From the cell containing the given text, extract its center point as [X, Y] coordinate. 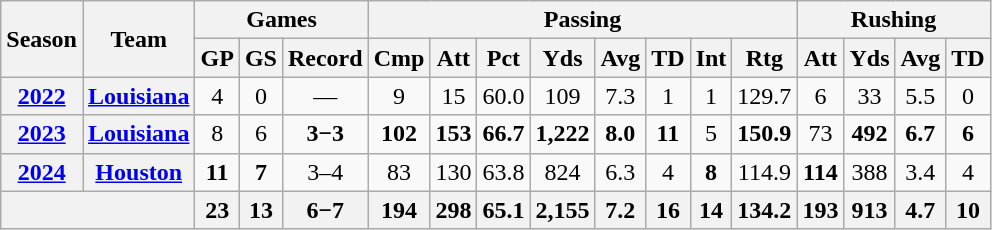
114.9 [764, 172]
Passing [582, 20]
194 [399, 210]
129.7 [764, 96]
492 [870, 134]
5.5 [920, 96]
16 [668, 210]
13 [260, 210]
3−3 [325, 134]
6.7 [920, 134]
9 [399, 96]
102 [399, 134]
6−7 [325, 210]
— [325, 96]
66.7 [504, 134]
114 [820, 172]
8.0 [620, 134]
7.3 [620, 96]
15 [454, 96]
Pct [504, 58]
5 [711, 134]
2024 [42, 172]
193 [820, 210]
109 [562, 96]
1,222 [562, 134]
10 [968, 210]
150.9 [764, 134]
2022 [42, 96]
Rushing [894, 20]
Team [138, 39]
153 [454, 134]
Games [282, 20]
824 [562, 172]
6.3 [620, 172]
65.1 [504, 210]
130 [454, 172]
7.2 [620, 210]
Cmp [399, 58]
Record [325, 58]
3–4 [325, 172]
14 [711, 210]
63.8 [504, 172]
7 [260, 172]
Season [42, 39]
33 [870, 96]
388 [870, 172]
60.0 [504, 96]
913 [870, 210]
83 [399, 172]
GS [260, 58]
2023 [42, 134]
3.4 [920, 172]
Int [711, 58]
23 [217, 210]
134.2 [764, 210]
298 [454, 210]
Houston [138, 172]
2,155 [562, 210]
73 [820, 134]
GP [217, 58]
Rtg [764, 58]
4.7 [920, 210]
